Pinpoint the cell where the given text exists, returning its (x, y) midpoint coordinate. 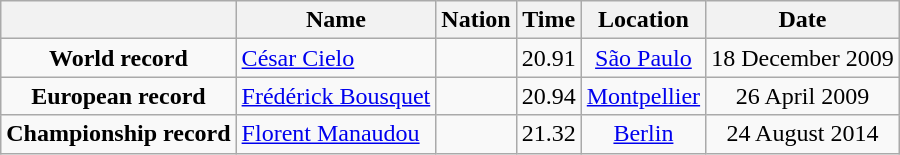
20.94 (548, 96)
Date (803, 20)
20.91 (548, 58)
Florent Manaudou (336, 134)
Time (548, 20)
Montpellier (643, 96)
Frédérick Bousquet (336, 96)
Name (336, 20)
18 December 2009 (803, 58)
Championship record (118, 134)
Nation (476, 20)
Location (643, 20)
César Cielo (336, 58)
European record (118, 96)
Berlin (643, 134)
26 April 2009 (803, 96)
World record (118, 58)
21.32 (548, 134)
24 August 2014 (803, 134)
São Paulo (643, 58)
